Scan for the cell matching the given text and deliver its (X, Y) coordinate at center. 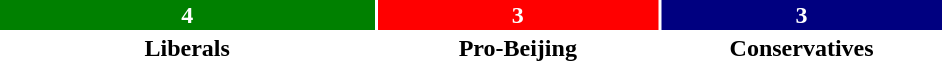
4 (187, 15)
